Search for the cell housing the specified text and yield its (X, Y) center coordinate. 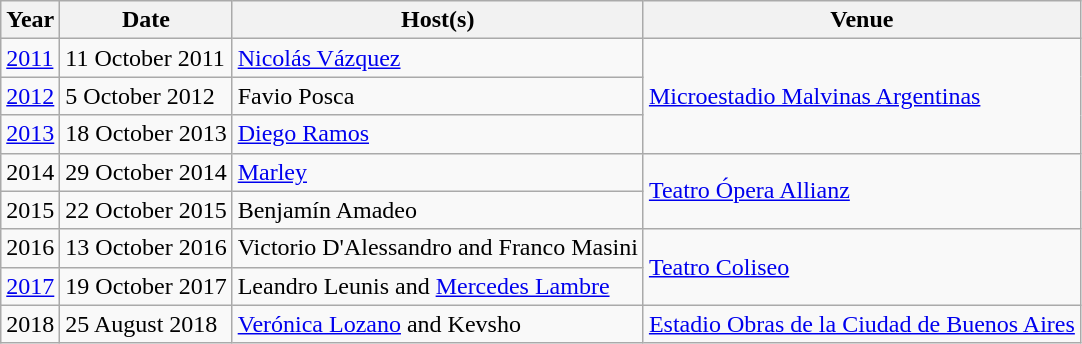
Year (30, 20)
Teatro Ópera Allianz (862, 191)
2013 (30, 134)
Date (146, 20)
Victorio D'Alessandro and Franco Masini (438, 248)
13 October 2016 (146, 248)
Microestadio Malvinas Argentinas (862, 96)
2014 (30, 172)
29 October 2014 (146, 172)
Benjamín Amadeo (438, 210)
2018 (30, 324)
Favio Posca (438, 96)
2011 (30, 58)
Estadio Obras de la Ciudad de Buenos Aires (862, 324)
22 October 2015 (146, 210)
2012 (30, 96)
2015 (30, 210)
Venue (862, 20)
11 October 2011 (146, 58)
Diego Ramos (438, 134)
2016 (30, 248)
Nicolás Vázquez (438, 58)
18 October 2013 (146, 134)
Marley (438, 172)
Leandro Leunis and Mercedes Lambre (438, 286)
5 October 2012 (146, 96)
Teatro Coliseo (862, 267)
Verónica Lozano and Kevsho (438, 324)
2017 (30, 286)
Host(s) (438, 20)
25 August 2018 (146, 324)
19 October 2017 (146, 286)
